Provide the [x, y] coordinate of the cell's center where the given text is located.  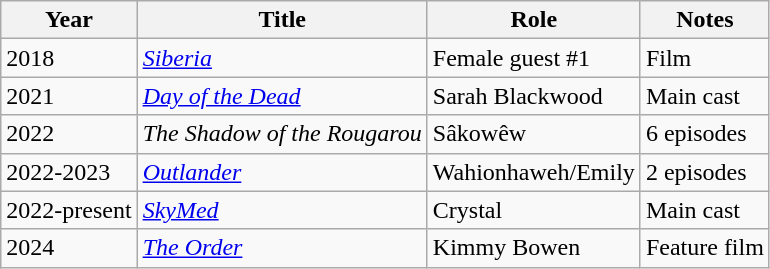
Year [69, 20]
2022 [69, 134]
Kimmy Bowen [534, 248]
Role [534, 20]
Female guest #1 [534, 58]
Feature film [704, 248]
SkyMed [282, 210]
2021 [69, 96]
The Shadow of the Rougarou [282, 134]
Notes [704, 20]
2024 [69, 248]
2 episodes [704, 172]
Crystal [534, 210]
2018 [69, 58]
Day of the Dead [282, 96]
Sarah Blackwood [534, 96]
Siberia [282, 58]
Title [282, 20]
The Order [282, 248]
2022-present [69, 210]
6 episodes [704, 134]
Sâkowêw [534, 134]
Wahionhaweh/Emily [534, 172]
Outlander [282, 172]
Film [704, 58]
2022-2023 [69, 172]
